For the text-containing cell, return its midpoint in (X, Y) coordinate format. 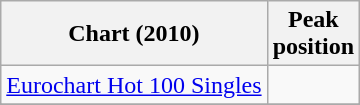
Chart (2010) (134, 34)
Peakposition (313, 34)
Eurochart Hot 100 Singles (134, 85)
